Output the [X, Y] coordinate of the center of the cell containing the given text.  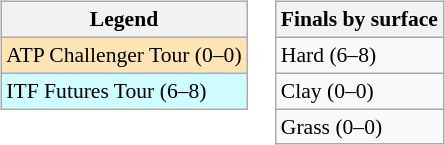
ATP Challenger Tour (0–0) [124, 55]
Finals by surface [360, 20]
Grass (0–0) [360, 127]
ITF Futures Tour (6–8) [124, 91]
Legend [124, 20]
Hard (6–8) [360, 55]
Clay (0–0) [360, 91]
